Pinpoint the cell where the given text exists, returning its [x, y] midpoint coordinate. 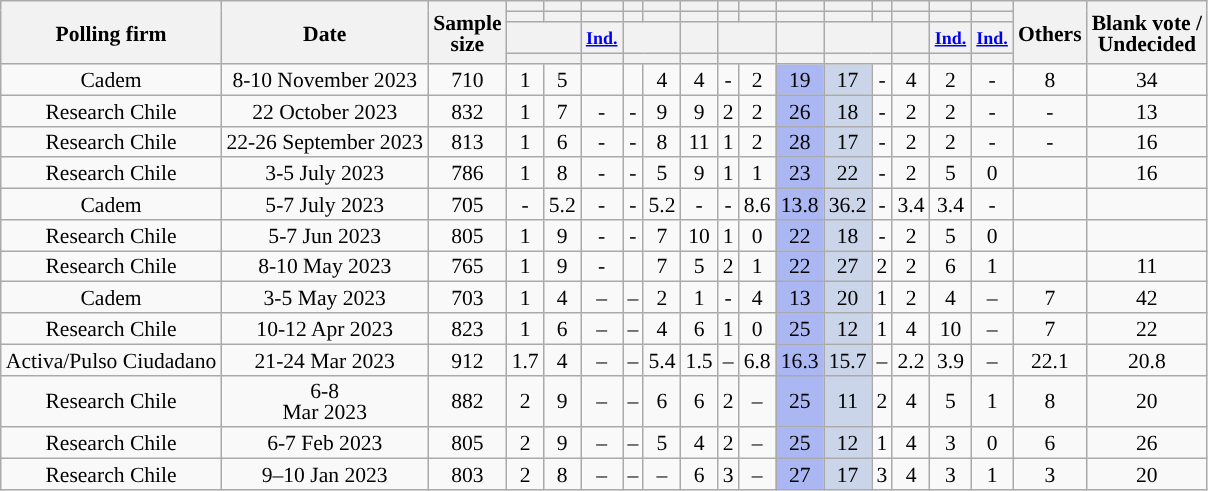
3.9 [951, 360]
882 [467, 401]
15.7 [848, 360]
3-5 July 2023 [324, 174]
803 [467, 474]
703 [467, 298]
5.4 [662, 360]
2.2 [910, 360]
22-26 September 2023 [324, 142]
34 [1147, 80]
22.1 [1050, 360]
765 [467, 266]
21-24 Mar 2023 [324, 360]
23 [800, 174]
36.2 [848, 204]
Activa/Pulso Ciudadano [112, 360]
705 [467, 204]
10-12 Apr 2023 [324, 328]
Samplesize [467, 32]
8.6 [758, 204]
Date [324, 32]
28 [800, 142]
5-7 Jun 2023 [324, 236]
42 [1147, 298]
19 [800, 80]
8-10 May 2023 [324, 266]
Others [1050, 32]
710 [467, 80]
6-8Mar 2023 [324, 401]
6-7 Feb 2023 [324, 444]
Blank vote /Undecided [1147, 32]
823 [467, 328]
1.7 [526, 360]
16.3 [800, 360]
Polling firm [112, 32]
9–10 Jan 2023 [324, 474]
786 [467, 174]
8-10 November 2023 [324, 80]
912 [467, 360]
20.8 [1147, 360]
13.8 [800, 204]
1.5 [700, 360]
832 [467, 110]
813 [467, 142]
22 October 2023 [324, 110]
3-5 May 2023 [324, 298]
6.8 [758, 360]
5-7 July 2023 [324, 204]
